Return [x, y] of the center of cell containing provided text 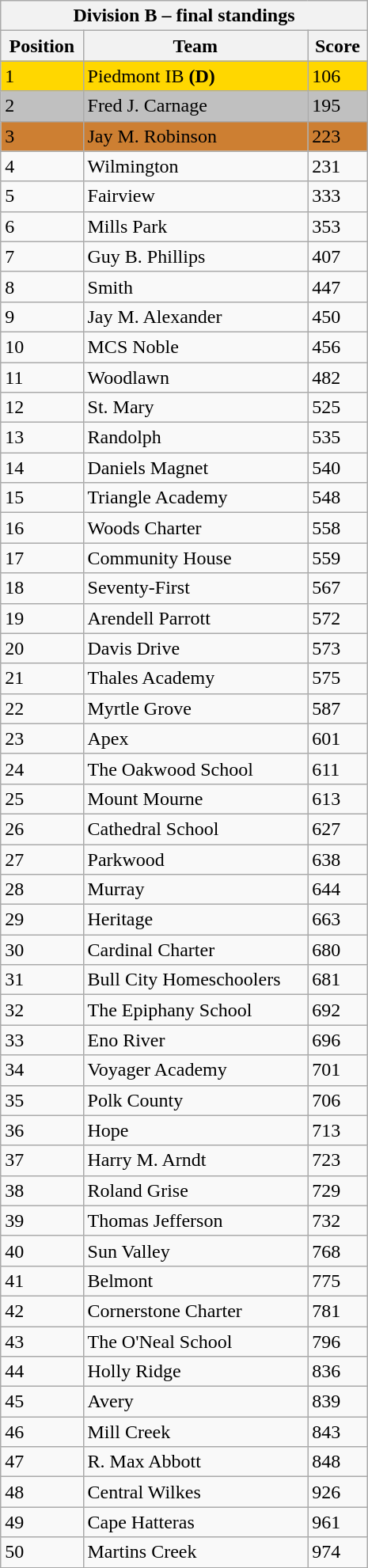
R. Max Abbott [195, 1462]
848 [338, 1462]
223 [338, 136]
32 [42, 1010]
627 [338, 829]
525 [338, 408]
Apex [195, 738]
Triangle Academy [195, 498]
MCS Noble [195, 347]
45 [42, 1402]
Woods Charter [195, 528]
14 [42, 468]
31 [42, 980]
41 [42, 1281]
Belmont [195, 1281]
231 [338, 166]
2 [42, 106]
Daniels Magnet [195, 468]
Randolph [195, 438]
558 [338, 528]
Heritage [195, 920]
353 [338, 226]
Cathedral School [195, 829]
12 [42, 408]
4 [42, 166]
839 [338, 1402]
37 [42, 1160]
447 [338, 287]
696 [338, 1040]
35 [42, 1100]
Eno River [195, 1040]
16 [42, 528]
15 [42, 498]
Cape Hatteras [195, 1522]
6 [42, 226]
Guy B. Phillips [195, 256]
44 [42, 1372]
Division B – final standings [184, 16]
Piedmont IB (D) [195, 76]
681 [338, 980]
601 [338, 738]
450 [338, 317]
796 [338, 1342]
974 [338, 1552]
Roland Grise [195, 1190]
8 [42, 287]
42 [42, 1311]
18 [42, 588]
33 [42, 1040]
49 [42, 1522]
1 [42, 76]
40 [42, 1251]
559 [338, 558]
The Epiphany School [195, 1010]
Arendell Parrott [195, 618]
Mill Creek [195, 1432]
Bull City Homeschoolers [195, 980]
768 [338, 1251]
20 [42, 648]
195 [338, 106]
26 [42, 829]
Polk County [195, 1100]
548 [338, 498]
407 [338, 256]
9 [42, 317]
Mount Mourne [195, 799]
The O'Neal School [195, 1342]
680 [338, 950]
38 [42, 1190]
39 [42, 1221]
19 [42, 618]
48 [42, 1492]
Harry M. Arndt [195, 1160]
10 [42, 347]
28 [42, 890]
Smith [195, 287]
Hope [195, 1130]
836 [338, 1372]
Voyager Academy [195, 1070]
638 [338, 859]
Martins Creek [195, 1552]
5 [42, 196]
The Oakwood School [195, 769]
732 [338, 1221]
Myrtle Grove [195, 708]
Mills Park [195, 226]
775 [338, 1281]
663 [338, 920]
Parkwood [195, 859]
843 [338, 1432]
Community House [195, 558]
692 [338, 1010]
Cornerstone Charter [195, 1311]
106 [338, 76]
781 [338, 1311]
22 [42, 708]
Score [338, 46]
Sun Valley [195, 1251]
Team [195, 46]
567 [338, 588]
333 [338, 196]
36 [42, 1130]
25 [42, 799]
Fairview [195, 196]
17 [42, 558]
706 [338, 1100]
611 [338, 769]
Central Wilkes [195, 1492]
Davis Drive [195, 648]
Holly Ridge [195, 1372]
46 [42, 1432]
Seventy-First [195, 588]
713 [338, 1130]
29 [42, 920]
27 [42, 859]
13 [42, 438]
3 [42, 136]
Jay M. Alexander [195, 317]
St. Mary [195, 408]
Thales Academy [195, 678]
Fred J. Carnage [195, 106]
23 [42, 738]
43 [42, 1342]
926 [338, 1492]
47 [42, 1462]
34 [42, 1070]
723 [338, 1160]
Thomas Jefferson [195, 1221]
11 [42, 378]
575 [338, 678]
24 [42, 769]
573 [338, 648]
50 [42, 1552]
701 [338, 1070]
613 [338, 799]
Avery [195, 1402]
Murray [195, 890]
729 [338, 1190]
Cardinal Charter [195, 950]
Wilmington [195, 166]
540 [338, 468]
587 [338, 708]
644 [338, 890]
30 [42, 950]
Jay M. Robinson [195, 136]
Position [42, 46]
Woodlawn [195, 378]
961 [338, 1522]
21 [42, 678]
456 [338, 347]
482 [338, 378]
7 [42, 256]
572 [338, 618]
535 [338, 438]
